Determine the (X, Y) coordinate at the center of the cell enclosing the given text.  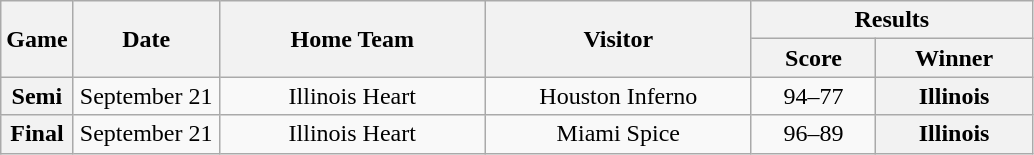
Score (813, 58)
Game (37, 39)
Semi (37, 96)
Winner (954, 58)
Home Team (352, 39)
Houston Inferno (618, 96)
Date (146, 39)
96–89 (813, 134)
Final (37, 134)
94–77 (813, 96)
Visitor (618, 39)
Results (892, 20)
Miami Spice (618, 134)
